Provide the (X, Y) coordinate of the cell's center where the given text is located.  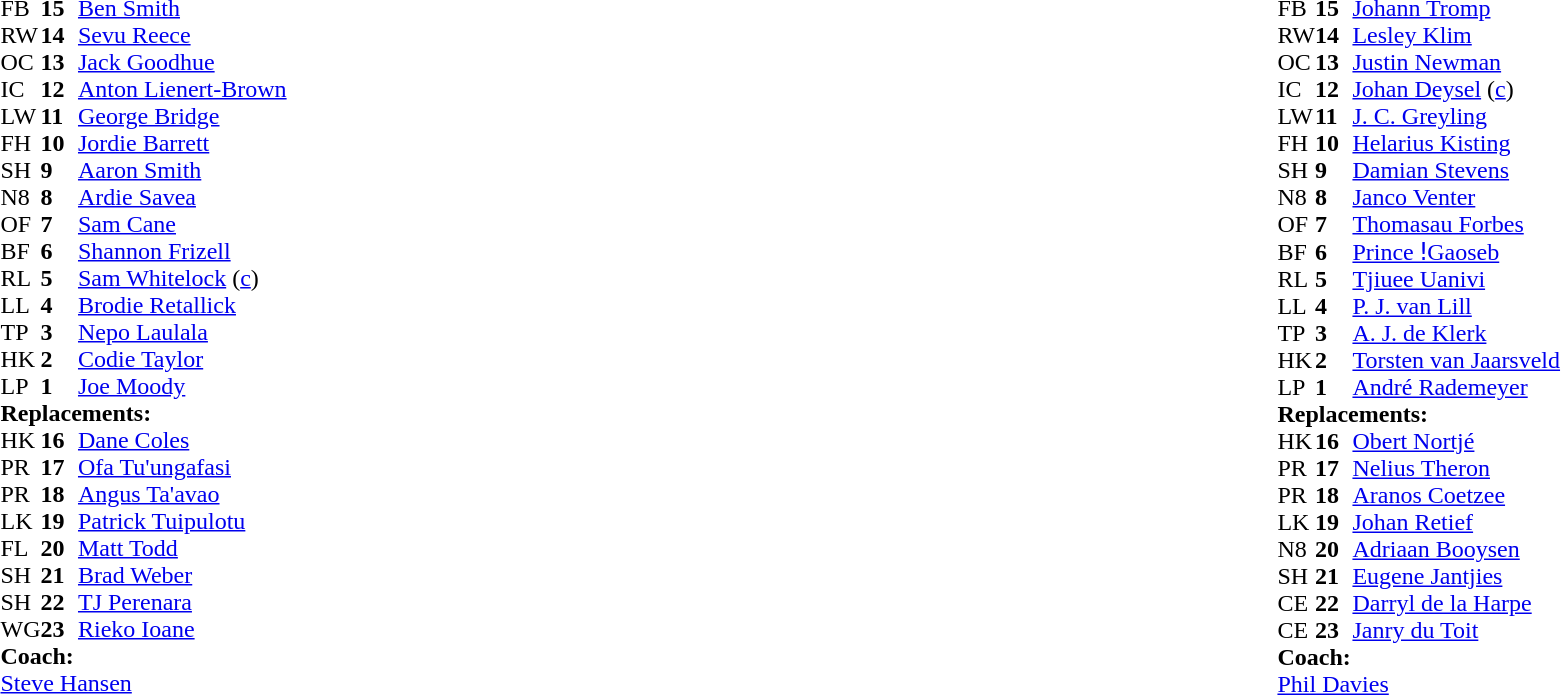
Matt Todd (182, 548)
Codie Taylor (182, 360)
Obert Nortjé (1456, 442)
Nepo Laulala (182, 332)
George Bridge (182, 116)
Dane Coles (182, 440)
FL (20, 548)
Thomasau Forbes (1456, 224)
Angus Ta'avao (182, 494)
Aranos Coetzee (1456, 496)
J. C. Greyling (1456, 116)
Prince ǃGaoseb (1456, 252)
Janry du Toit (1456, 630)
Brad Weber (182, 576)
Justin Newman (1456, 62)
P. J. van Lill (1456, 306)
Shannon Frizell (182, 252)
Joe Moody (182, 386)
Torsten van Jaarsveld (1456, 360)
Johan Retief (1456, 522)
Jordie Barrett (182, 144)
Darryl de la Harpe (1456, 604)
Patrick Tuipulotu (182, 522)
Aaron Smith (182, 170)
TJ Perenara (182, 602)
Adriaan Booysen (1456, 550)
Nelius Theron (1456, 468)
Eugene Jantjies (1456, 576)
Johan Deysel (c) (1456, 90)
Janco Venter (1456, 198)
Ardie Savea (182, 198)
Sam Cane (182, 224)
Jack Goodhue (182, 62)
A. J. de Klerk (1456, 334)
Anton Lienert-Brown (182, 90)
André Rademeyer (1456, 388)
WG (20, 630)
Rieko Ioane (182, 630)
Brodie Retallick (182, 306)
Sam Whitelock (c) (182, 278)
Damian Stevens (1456, 170)
Sevu Reece (182, 36)
Helarius Kisting (1456, 144)
Tjiuee Uanivi (1456, 280)
Lesley Klim (1456, 36)
Ofa Tu'ungafasi (182, 468)
